Pinpoint the cell where the given text exists, returning its (x, y) midpoint coordinate. 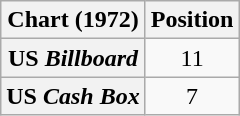
Chart (1972) (73, 20)
7 (192, 96)
US Cash Box (73, 96)
11 (192, 58)
US Billboard (73, 58)
Position (192, 20)
